Detect which cell encompasses the target text, then output its (x, y) center coordinate. 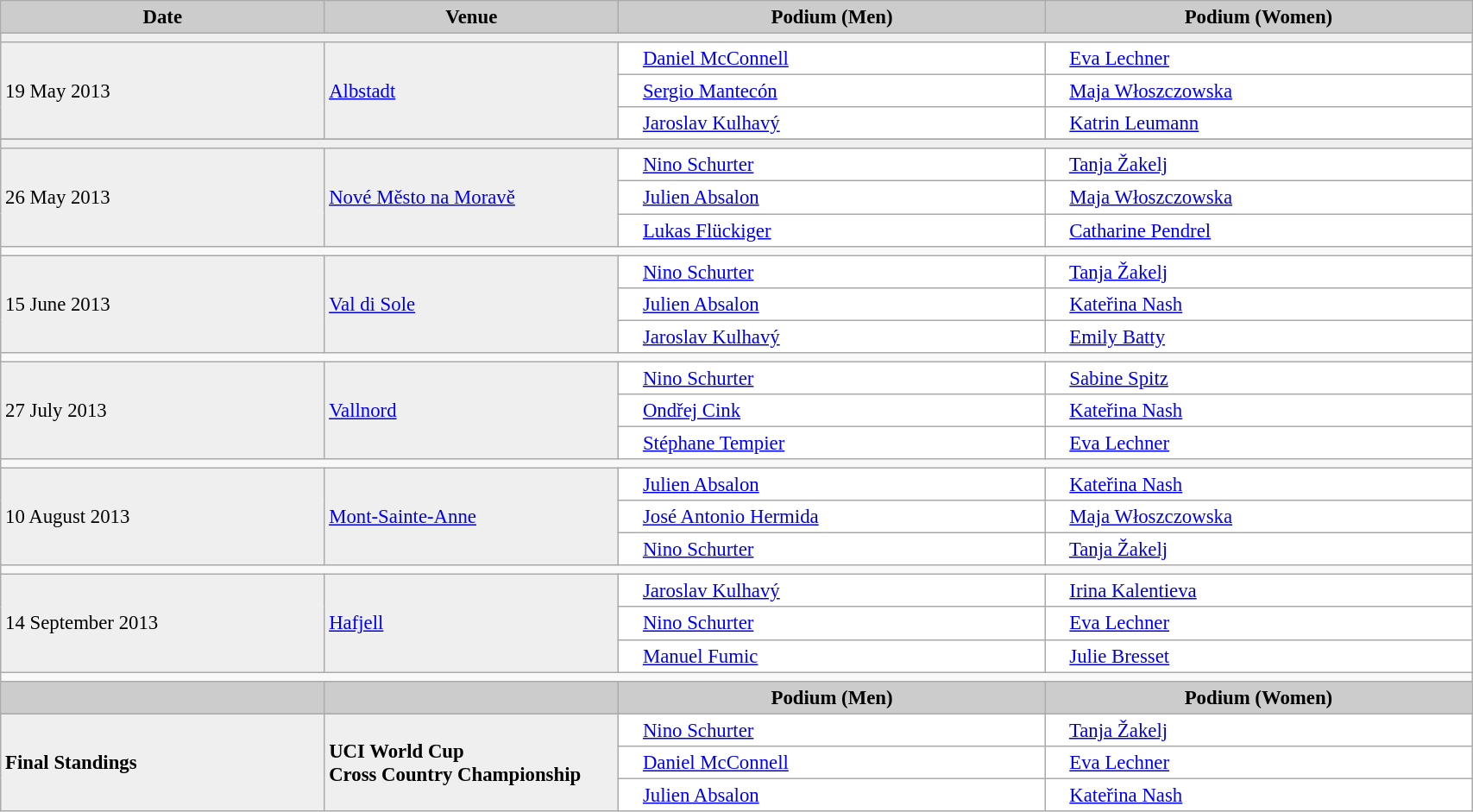
14 September 2013 (162, 623)
Sergio Mantecón (832, 91)
Mont-Sainte-Anne (471, 518)
Venue (471, 17)
Sabine Spitz (1258, 378)
Albstadt (471, 91)
Nové Město na Moravě (471, 197)
Date (162, 17)
Ondřej Cink (832, 411)
Lukas Flückiger (832, 230)
Final Standings (162, 763)
Emily Batty (1258, 337)
Manuel Fumic (832, 656)
Julie Bresset (1258, 656)
Stéphane Tempier (832, 443)
José Antonio Hermida (832, 517)
Katrin Leumann (1258, 123)
15 June 2013 (162, 304)
19 May 2013 (162, 91)
26 May 2013 (162, 197)
Val di Sole (471, 304)
UCI World Cup Cross Country Championship (471, 763)
10 August 2013 (162, 518)
Irina Kalentieva (1258, 591)
27 July 2013 (162, 411)
Vallnord (471, 411)
Catharine Pendrel (1258, 230)
Hafjell (471, 623)
